Identify which cell holds the provided text, then report its [x, y] central coordinate. 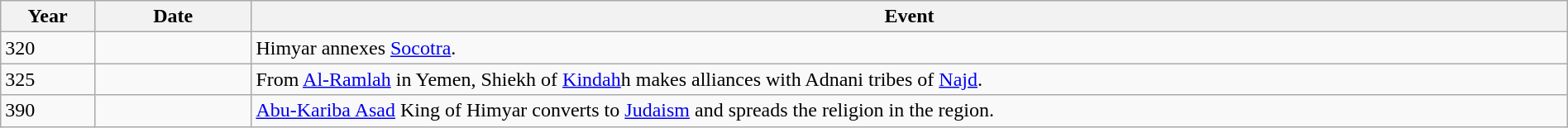
Himyar annexes Socotra. [910, 48]
320 [48, 48]
325 [48, 79]
Event [910, 17]
390 [48, 111]
Abu-Kariba Asad King of Himyar converts to Judaism and spreads the religion in the region. [910, 111]
From Al-Ramlah in Yemen, Shiekh of Kindahh makes alliances with Adnani tribes of Najd. [910, 79]
Date [172, 17]
Year [48, 17]
